Determine the (X, Y) coordinate at the center of the cell enclosing the given text.  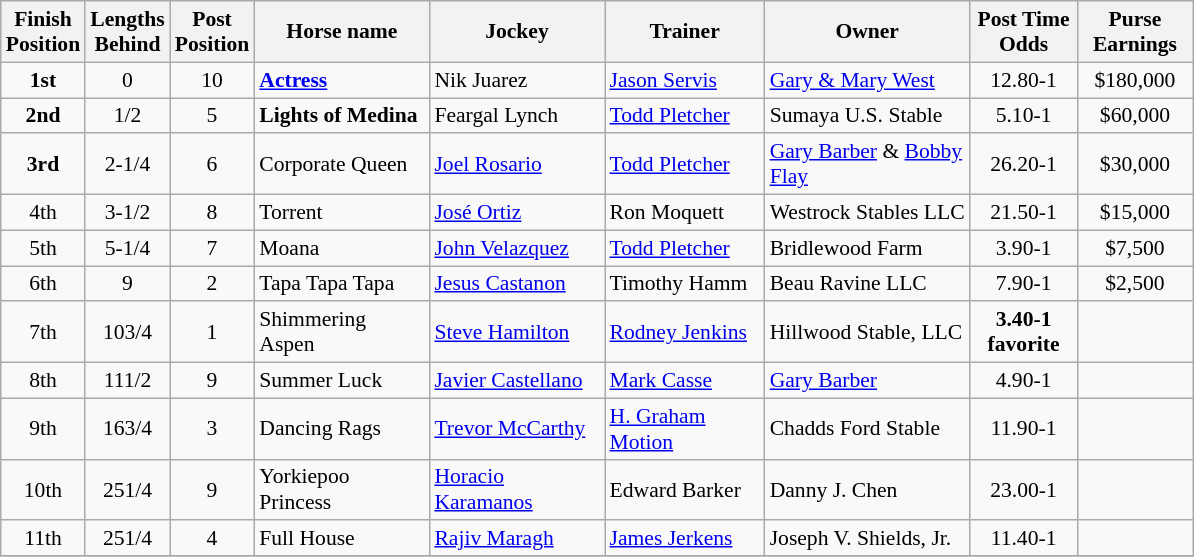
Jason Servis (684, 80)
Finish Position (43, 32)
Rodney Jenkins (684, 332)
Shimmering Aspen (342, 332)
6 (212, 164)
H. Graham Motion (684, 428)
John Velazquez (516, 248)
Javier Castellano (516, 381)
5-1/4 (128, 248)
Ron Moquett (684, 213)
3.90-1 (1024, 248)
Feargal Lynch (516, 116)
10th (43, 490)
Beau Ravine LLC (868, 284)
Sumaya U.S. Stable (868, 116)
$7,500 (1134, 248)
4 (212, 539)
9th (43, 428)
Owner (868, 32)
5.10-1 (1024, 116)
5 (212, 116)
Lights of Medina (342, 116)
6th (43, 284)
Lengths Behind (128, 32)
1/2 (128, 116)
163/4 (128, 428)
4.90-1 (1024, 381)
Trainer (684, 32)
Steve Hamilton (516, 332)
Summer Luck (342, 381)
1 (212, 332)
Gary & Mary West (868, 80)
Yorkiepoo Princess (342, 490)
Trevor McCarthy (516, 428)
$2,500 (1134, 284)
3.40-1 favorite (1024, 332)
7 (212, 248)
7.90-1 (1024, 284)
Rajiv Maragh (516, 539)
José Ortiz (516, 213)
11th (43, 539)
Hillwood Stable, LLC (868, 332)
0 (128, 80)
2-1/4 (128, 164)
Horse name (342, 32)
3-1/2 (128, 213)
$30,000 (1134, 164)
Nik Juarez (516, 80)
Mark Casse (684, 381)
$60,000 (1134, 116)
3 (212, 428)
Full House (342, 539)
Timothy Hamm (684, 284)
Jockey (516, 32)
26.20-1 (1024, 164)
111/2 (128, 381)
Chadds Ford Stable (868, 428)
7th (43, 332)
2nd (43, 116)
11.40-1 (1024, 539)
5th (43, 248)
Moana (342, 248)
Danny J. Chen (868, 490)
Horacio Karamanos (516, 490)
21.50-1 (1024, 213)
2 (212, 284)
Corporate Queen (342, 164)
8 (212, 213)
Tapa Tapa Tapa (342, 284)
12.80-1 (1024, 80)
Gary Barber (868, 381)
Post Position (212, 32)
23.00-1 (1024, 490)
James Jerkens (684, 539)
Post Time Odds (1024, 32)
10 (212, 80)
Joel Rosario (516, 164)
$15,000 (1134, 213)
Gary Barber & Bobby Flay (868, 164)
103/4 (128, 332)
1st (43, 80)
Purse Earnings (1134, 32)
Westrock Stables LLC (868, 213)
11.90-1 (1024, 428)
3rd (43, 164)
4th (43, 213)
Joseph V. Shields, Jr. (868, 539)
8th (43, 381)
Jesus Castanon (516, 284)
Dancing Rags (342, 428)
Bridlewood Farm (868, 248)
Torrent (342, 213)
Actress (342, 80)
$180,000 (1134, 80)
Edward Barker (684, 490)
